For the text-containing cell, return its midpoint in (X, Y) coordinate format. 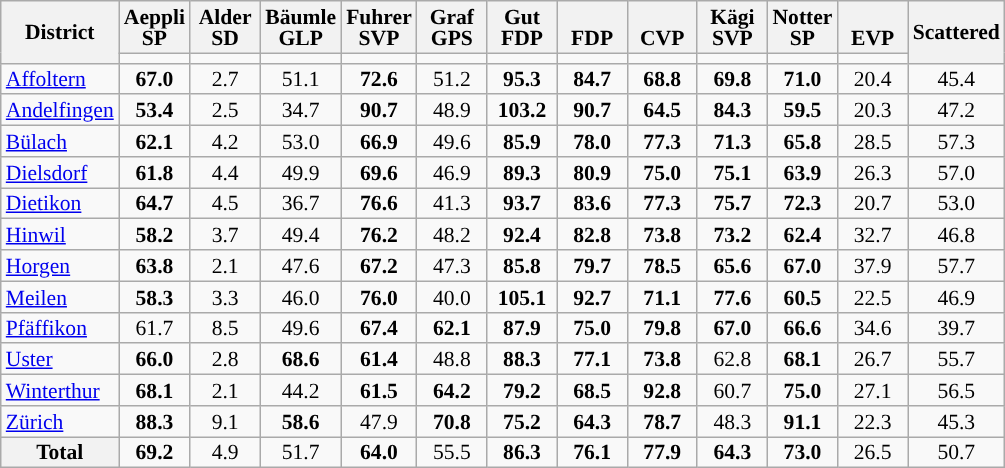
76.2 (379, 234)
20.4 (873, 78)
86.3 (522, 452)
64.5 (662, 110)
57.3 (956, 142)
57.0 (956, 172)
77.1 (592, 360)
72.3 (802, 204)
85.9 (522, 142)
61.8 (154, 172)
Dielsdorf (60, 172)
48.8 (452, 360)
69.8 (732, 78)
22.3 (873, 422)
20.3 (873, 110)
77.6 (732, 296)
76.1 (592, 452)
47.9 (379, 422)
47.2 (956, 110)
NotterSP (802, 27)
53.4 (154, 110)
49.4 (300, 234)
GrafGPS (452, 27)
68.8 (662, 78)
4.4 (225, 172)
58.6 (300, 422)
BäumleGLP (300, 27)
36.7 (300, 204)
41.3 (452, 204)
76.0 (379, 296)
8.5 (225, 328)
66.6 (802, 328)
93.7 (522, 204)
AlderSD (225, 27)
78.5 (662, 266)
92.8 (662, 390)
80.9 (592, 172)
Winterthur (60, 390)
58.3 (154, 296)
48.2 (452, 234)
4.2 (225, 142)
22.5 (873, 296)
Total (60, 452)
2.8 (225, 360)
32.7 (873, 234)
Hinwil (60, 234)
44.2 (300, 390)
87.9 (522, 328)
79.2 (522, 390)
63.9 (802, 172)
2.7 (225, 78)
57.7 (956, 266)
39.7 (956, 328)
75.7 (732, 204)
66.0 (154, 360)
45.4 (956, 78)
District (60, 32)
48.3 (732, 422)
69.2 (154, 452)
Uster (60, 360)
61.4 (379, 360)
73.0 (802, 452)
78.7 (662, 422)
46.0 (300, 296)
37.9 (873, 266)
105.1 (522, 296)
103.2 (522, 110)
3.7 (225, 234)
46.8 (956, 234)
Pfäffikon (60, 328)
92.4 (522, 234)
84.3 (732, 110)
40.0 (452, 296)
50.7 (956, 452)
58.2 (154, 234)
FuhrerSVP (379, 27)
Affoltern (60, 78)
GutFDP (522, 27)
3.3 (225, 296)
20.7 (873, 204)
64.2 (452, 390)
84.7 (592, 78)
77.9 (662, 452)
79.7 (592, 266)
47.3 (452, 266)
51.2 (452, 78)
75.1 (732, 172)
9.1 (225, 422)
82.8 (592, 234)
92.7 (592, 296)
95.3 (522, 78)
Scattered (956, 32)
47.6 (300, 266)
65.6 (732, 266)
62.8 (732, 360)
Dietikon (60, 204)
64.7 (154, 204)
75.2 (522, 422)
45.3 (956, 422)
Zürich (60, 422)
62.4 (802, 234)
27.1 (873, 390)
68.6 (300, 360)
26.5 (873, 452)
55.7 (956, 360)
CVP (662, 27)
68.5 (592, 390)
26.7 (873, 360)
60.5 (802, 296)
28.5 (873, 142)
34.7 (300, 110)
71.1 (662, 296)
34.6 (873, 328)
85.8 (522, 266)
73.2 (732, 234)
60.7 (732, 390)
Meilen (60, 296)
4.9 (225, 452)
FDP (592, 27)
56.5 (956, 390)
51.1 (300, 78)
2.5 (225, 110)
67.2 (379, 266)
65.8 (802, 142)
78.0 (592, 142)
48.9 (452, 110)
KägiSVP (732, 27)
4.5 (225, 204)
Andelfingen (60, 110)
EVP (873, 27)
70.8 (452, 422)
49.9 (300, 172)
71.0 (802, 78)
66.9 (379, 142)
83.6 (592, 204)
72.6 (379, 78)
67.4 (379, 328)
89.3 (522, 172)
Horgen (60, 266)
AeppliSP (154, 27)
Bülach (60, 142)
91.1 (802, 422)
55.5 (452, 452)
61.7 (154, 328)
71.3 (732, 142)
79.8 (662, 328)
51.7 (300, 452)
61.5 (379, 390)
63.8 (154, 266)
69.6 (379, 172)
26.3 (873, 172)
59.5 (802, 110)
64.0 (379, 452)
76.6 (379, 204)
